Locate the cell with the specified text and output its (X, Y) center coordinate. 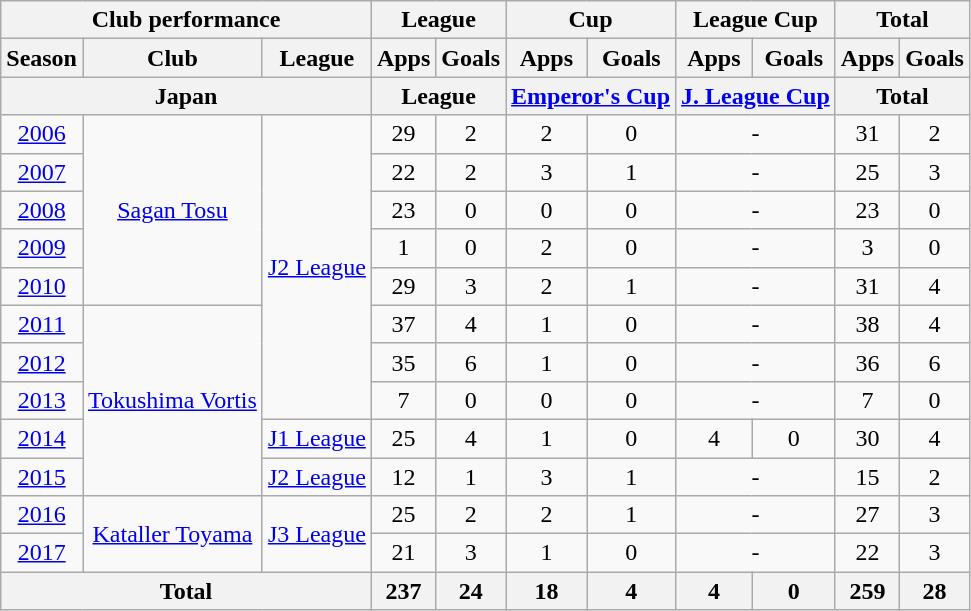
Cup (591, 20)
28 (935, 591)
Club performance (186, 20)
2013 (42, 400)
2014 (42, 438)
Japan (186, 96)
2011 (42, 324)
League Cup (756, 20)
18 (547, 591)
2017 (42, 553)
37 (403, 324)
J3 League (316, 534)
21 (403, 553)
2008 (42, 210)
36 (867, 362)
237 (403, 591)
24 (471, 591)
Kataller Toyama (172, 534)
Club (172, 58)
30 (867, 438)
J1 League (316, 438)
J. League Cup (756, 96)
27 (867, 515)
15 (867, 477)
2012 (42, 362)
Emperor's Cup (591, 96)
Season (42, 58)
2016 (42, 515)
2015 (42, 477)
2006 (42, 134)
2009 (42, 248)
259 (867, 591)
38 (867, 324)
35 (403, 362)
2007 (42, 172)
Tokushima Vortis (172, 400)
2010 (42, 286)
12 (403, 477)
Sagan Tosu (172, 210)
